Identify which cell holds the provided text, then report its (x, y) central coordinate. 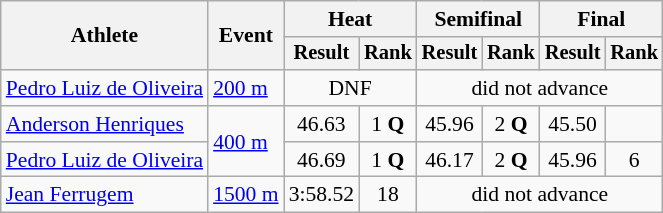
46.17 (450, 160)
6 (634, 160)
1500 m (246, 195)
18 (388, 195)
Jean Ferrugem (104, 195)
45.50 (573, 124)
Semifinal (478, 19)
DNF (350, 88)
46.69 (322, 160)
46.63 (322, 124)
3:58.52 (322, 195)
Final (602, 19)
400 m (246, 142)
Heat (350, 19)
200 m (246, 88)
Athlete (104, 36)
Anderson Henriques (104, 124)
Event (246, 36)
